Scan for the cell matching the given text and deliver its (X, Y) coordinate at center. 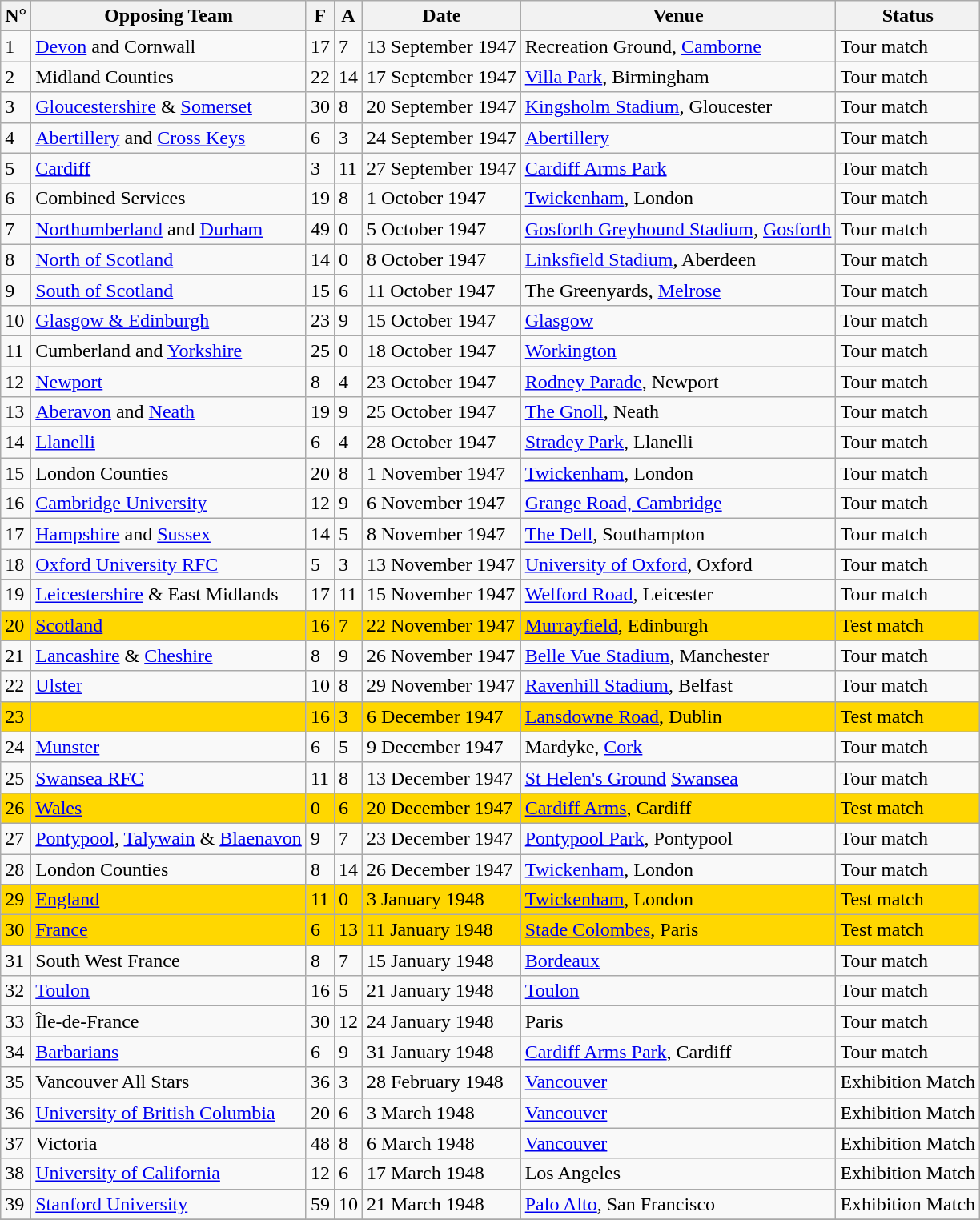
Vancouver All Stars (169, 1082)
Murrayfield, Edinburgh (678, 625)
5 October 1947 (441, 229)
N° (16, 16)
20 September 1947 (441, 107)
Gosforth Greyhound Stadium, Gosforth (678, 229)
Lancashire & Cheshire (169, 656)
Northumberland and Durham (169, 229)
31 (16, 961)
Cardiff (169, 168)
26 November 1947 (441, 656)
Lansdowne Road, Dublin (678, 716)
Mardyke, Cork (678, 747)
Ulster (169, 686)
Cardiff Arms, Cardiff (678, 808)
11 January 1948 (441, 930)
The Gnoll, Neath (678, 412)
Workington (678, 351)
Cumberland and Yorkshire (169, 351)
Villa Park, Birmingham (678, 77)
13 September 1947 (441, 46)
27 September 1947 (441, 168)
1 November 1947 (441, 473)
Ravenhill Stadium, Belfast (678, 686)
Belle Vue Stadium, Manchester (678, 656)
32 (16, 991)
Rodney Parade, Newport (678, 382)
9 December 1947 (441, 747)
31 January 1948 (441, 1052)
25 October 1947 (441, 412)
6 November 1947 (441, 504)
11 October 1947 (441, 290)
Linksfield Stadium, Aberdeen (678, 259)
Gloucestershire & Somerset (169, 107)
24 January 1948 (441, 1021)
Devon and Cornwall (169, 46)
35 (16, 1082)
49 (320, 229)
48 (320, 1143)
6 March 1948 (441, 1143)
18 (16, 564)
Paris (678, 1021)
Stanford University (169, 1204)
Stade Colombes, Paris (678, 930)
Llanelli (169, 443)
Cambridge University (169, 504)
17 March 1948 (441, 1174)
28 October 1947 (441, 443)
Glasgow & Edinburgh (169, 320)
39 (16, 1204)
24 September 1947 (441, 138)
The Greenyards, Melrose (678, 290)
15 October 1947 (441, 320)
Oxford University RFC (169, 564)
South West France (169, 961)
37 (16, 1143)
Los Angeles (678, 1174)
26 December 1947 (441, 869)
21 January 1948 (441, 991)
29 (16, 900)
Welford Road, Leicester (678, 595)
Scotland (169, 625)
24 (16, 747)
Combined Services (169, 199)
Aberavon and Neath (169, 412)
Cardiff Arms Park, Cardiff (678, 1052)
59 (320, 1204)
Pontypool, Talywain & Blaenavon (169, 838)
13 December 1947 (441, 777)
Abertillery and Cross Keys (169, 138)
6 December 1947 (441, 716)
8 November 1947 (441, 534)
Bordeaux (678, 961)
23 December 1947 (441, 838)
Palo Alto, San Francisco (678, 1204)
3 January 1948 (441, 900)
North of Scotland (169, 259)
38 (16, 1174)
8 October 1947 (441, 259)
13 November 1947 (441, 564)
A (347, 16)
34 (16, 1052)
29 November 1947 (441, 686)
20 December 1947 (441, 808)
Barbarians (169, 1052)
Pontypool Park, Pontypool (678, 838)
21 March 1948 (441, 1204)
University of British Columbia (169, 1113)
2 (16, 77)
1 October 1947 (441, 199)
Opposing Team (169, 16)
Kingsholm Stadium, Gloucester (678, 107)
The Dell, Southampton (678, 534)
28 (16, 869)
Victoria (169, 1143)
Abertillery (678, 138)
28 February 1948 (441, 1082)
33 (16, 1021)
18 October 1947 (441, 351)
England (169, 900)
Île-de-France (169, 1021)
3 March 1948 (441, 1113)
17 September 1947 (441, 77)
Swansea RFC (169, 777)
Date (441, 16)
Hampshire and Sussex (169, 534)
Midland Counties (169, 77)
15 November 1947 (441, 595)
27 (16, 838)
Newport (169, 382)
University of Oxford, Oxford (678, 564)
Stradey Park, Llanelli (678, 443)
1 (16, 46)
22 November 1947 (441, 625)
23 October 1947 (441, 382)
Grange Road, Cambridge (678, 504)
Munster (169, 747)
Status (908, 16)
South of Scotland (169, 290)
26 (16, 808)
Glasgow (678, 320)
Wales (169, 808)
Leicestershire & East Midlands (169, 595)
University of California (169, 1174)
F (320, 16)
21 (16, 656)
St Helen's Ground Swansea (678, 777)
15 January 1948 (441, 961)
Venue (678, 16)
Cardiff Arms Park (678, 168)
France (169, 930)
Recreation Ground, Camborne (678, 46)
